Provide the [x, y] coordinate of the cell's center where the given text is located.  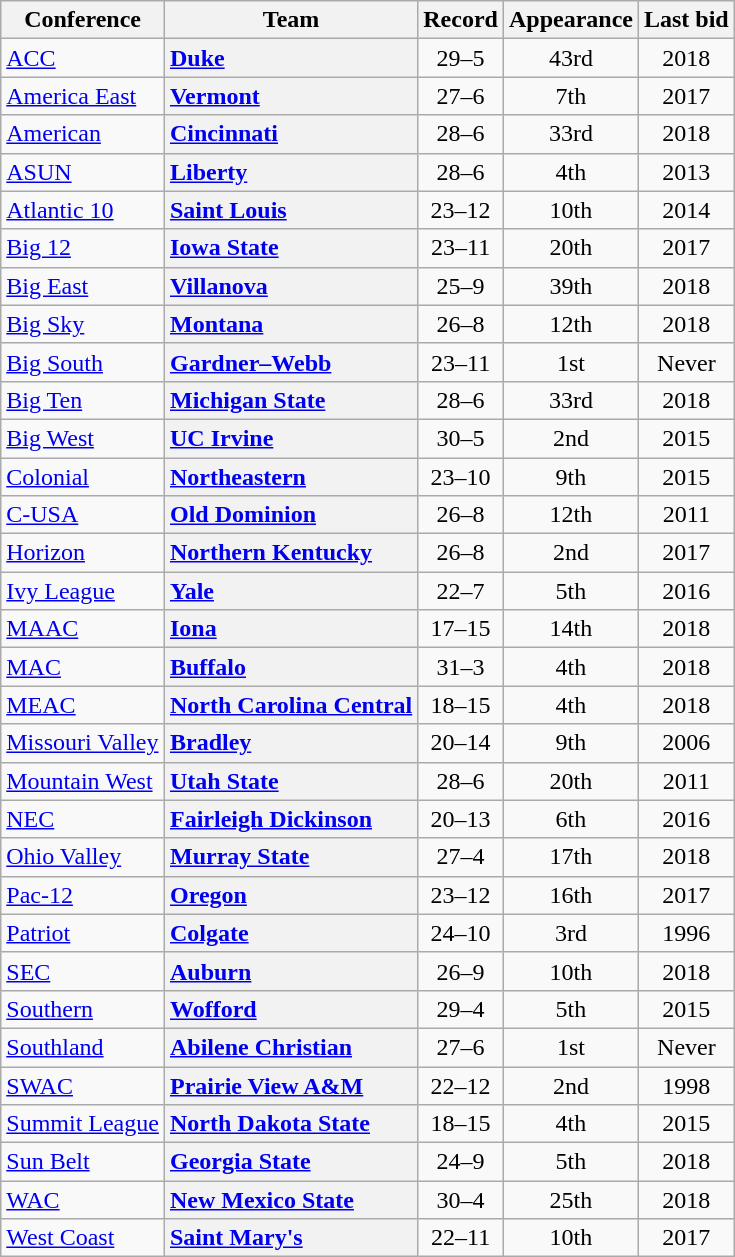
Appearance [570, 20]
Murray State [290, 857]
26–9 [461, 971]
WAC [83, 1200]
Big West [83, 438]
MAAC [83, 629]
20–14 [461, 743]
New Mexico State [290, 1200]
Big East [83, 286]
Big 12 [83, 248]
Summit League [83, 1124]
24–9 [461, 1162]
2013 [686, 172]
6th [570, 819]
Big Ten [83, 400]
Big South [83, 362]
Villanova [290, 286]
30–5 [461, 438]
Sun Belt [83, 1162]
20–13 [461, 819]
Conference [83, 20]
SEC [83, 971]
North Dakota State [290, 1124]
22–7 [461, 591]
29–4 [461, 1009]
16th [570, 895]
Liberty [290, 172]
MEAC [83, 705]
Yale [290, 591]
Oregon [290, 895]
Michigan State [290, 400]
2006 [686, 743]
3rd [570, 933]
25th [570, 1200]
NEC [83, 819]
2014 [686, 210]
Colgate [290, 933]
29–5 [461, 58]
Southern [83, 1009]
ACC [83, 58]
7th [570, 96]
Saint Louis [290, 210]
SWAC [83, 1085]
Abilene Christian [290, 1047]
Vermont [290, 96]
27–4 [461, 857]
Atlantic 10 [83, 210]
Northeastern [290, 477]
Gardner–Webb [290, 362]
24–10 [461, 933]
22–12 [461, 1085]
America East [83, 96]
Fairleigh Dickinson [290, 819]
30–4 [461, 1200]
North Carolina Central [290, 705]
Prairie View A&M [290, 1085]
Horizon [83, 553]
Colonial [83, 477]
Buffalo [290, 667]
22–11 [461, 1238]
UC Irvine [290, 438]
Iona [290, 629]
Record [461, 20]
17th [570, 857]
Utah State [290, 781]
Southland [83, 1047]
Cincinnati [290, 134]
Ohio Valley [83, 857]
Wofford [290, 1009]
Missouri Valley [83, 743]
ASUN [83, 172]
Team [290, 20]
Last bid [686, 20]
C-USA [83, 515]
Saint Mary's [290, 1238]
Georgia State [290, 1162]
31–3 [461, 667]
39th [570, 286]
West Coast [83, 1238]
Mountain West [83, 781]
Iowa State [290, 248]
Duke [290, 58]
1998 [686, 1085]
Auburn [290, 971]
17–15 [461, 629]
American [83, 134]
Old Dominion [290, 515]
43rd [570, 58]
Ivy League [83, 591]
Pac-12 [83, 895]
Big Sky [83, 324]
23–10 [461, 477]
MAC [83, 667]
25–9 [461, 286]
Northern Kentucky [290, 553]
1996 [686, 933]
Patriot [83, 933]
14th [570, 629]
Montana [290, 324]
Bradley [290, 743]
